Return [x, y] of the center of cell containing provided text 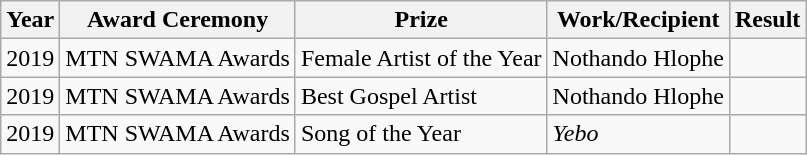
Female Artist of the Year [421, 58]
Award Ceremony [178, 20]
Result [767, 20]
Work/Recipient [638, 20]
Song of the Year [421, 134]
Prize [421, 20]
Yebo [638, 134]
Best Gospel Artist [421, 96]
Year [30, 20]
